Locate the cell with the specified text and output its (x, y) center coordinate. 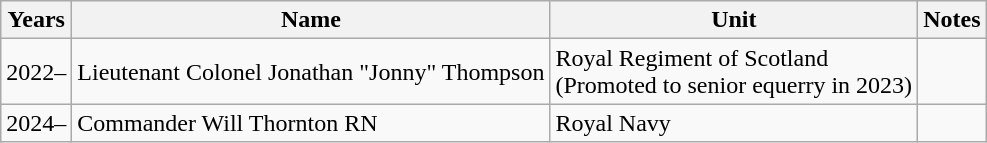
Lieutenant Colonel Jonathan "Jonny" Thompson (311, 72)
Royal Regiment of Scotland(Promoted to senior equerry in 2023) (734, 72)
Notes (952, 20)
Years (36, 20)
Unit (734, 20)
2022– (36, 72)
2024– (36, 123)
Name (311, 20)
Commander Will Thornton RN (311, 123)
Royal Navy (734, 123)
